Identify which cell holds the provided text, then report its (X, Y) central coordinate. 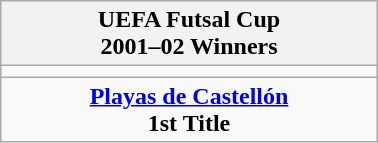
UEFA Futsal Cup 2001–02 Winners (189, 34)
Playas de Castellón1st Title (189, 110)
